Return the [X, Y] coordinate for the center point of the cell that contains the specified text.  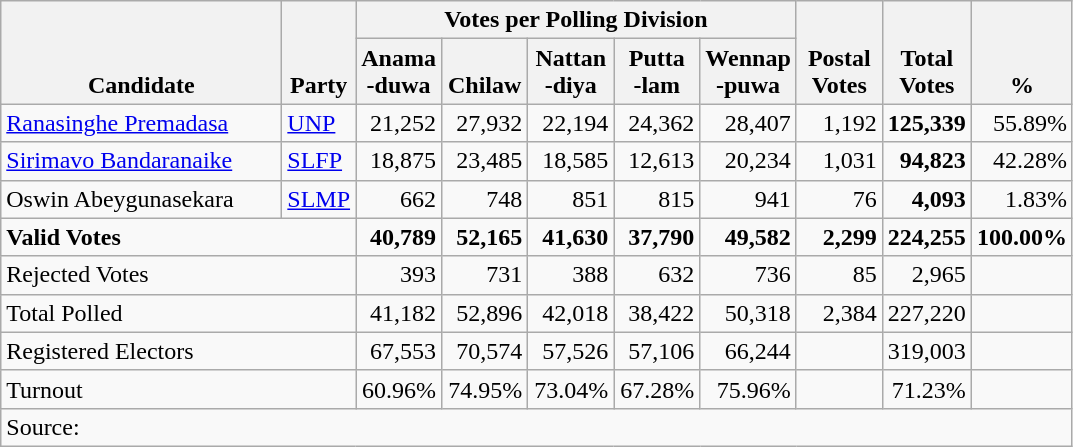
73.04% [571, 389]
Nattan-diya [571, 72]
50,318 [748, 313]
42,018 [571, 313]
Anama-duwa [399, 72]
18,875 [399, 161]
42.28% [1022, 161]
Candidate [142, 52]
28,407 [748, 123]
Sirimavo Bandaranaike [142, 161]
SLMP [319, 199]
12,613 [657, 161]
22,194 [571, 123]
393 [399, 275]
731 [485, 275]
71.23% [926, 389]
Valid Votes [178, 237]
38,422 [657, 313]
66,244 [748, 351]
Rejected Votes [178, 275]
941 [748, 199]
Chilaw [485, 72]
41,182 [399, 313]
Ranasinghe Premadasa [142, 123]
74.95% [485, 389]
55.89% [1022, 123]
227,220 [926, 313]
2,965 [926, 275]
37,790 [657, 237]
% [1022, 52]
815 [657, 199]
736 [748, 275]
1.83% [1022, 199]
100.00% [1022, 237]
18,585 [571, 161]
Total Votes [926, 52]
52,165 [485, 237]
1,192 [839, 123]
24,362 [657, 123]
23,485 [485, 161]
Total Polled [178, 313]
4,093 [926, 199]
57,106 [657, 351]
27,932 [485, 123]
Oswin Abeygunasekara [142, 199]
2,384 [839, 313]
388 [571, 275]
67.28% [657, 389]
319,003 [926, 351]
2,299 [839, 237]
Wennap-puwa [748, 72]
Votes per Polling Division [576, 20]
662 [399, 199]
21,252 [399, 123]
85 [839, 275]
Party [319, 52]
49,582 [748, 237]
Turnout [178, 389]
70,574 [485, 351]
41,630 [571, 237]
224,255 [926, 237]
40,789 [399, 237]
75.96% [748, 389]
748 [485, 199]
52,896 [485, 313]
851 [571, 199]
Registered Electors [178, 351]
94,823 [926, 161]
UNP [319, 123]
57,526 [571, 351]
Putta-lam [657, 72]
20,234 [748, 161]
67,553 [399, 351]
1,031 [839, 161]
125,339 [926, 123]
Source: [537, 427]
SLFP [319, 161]
60.96% [399, 389]
76 [839, 199]
PostalVotes [839, 52]
632 [657, 275]
